From the cell containing the given text, extract its center point as [x, y] coordinate. 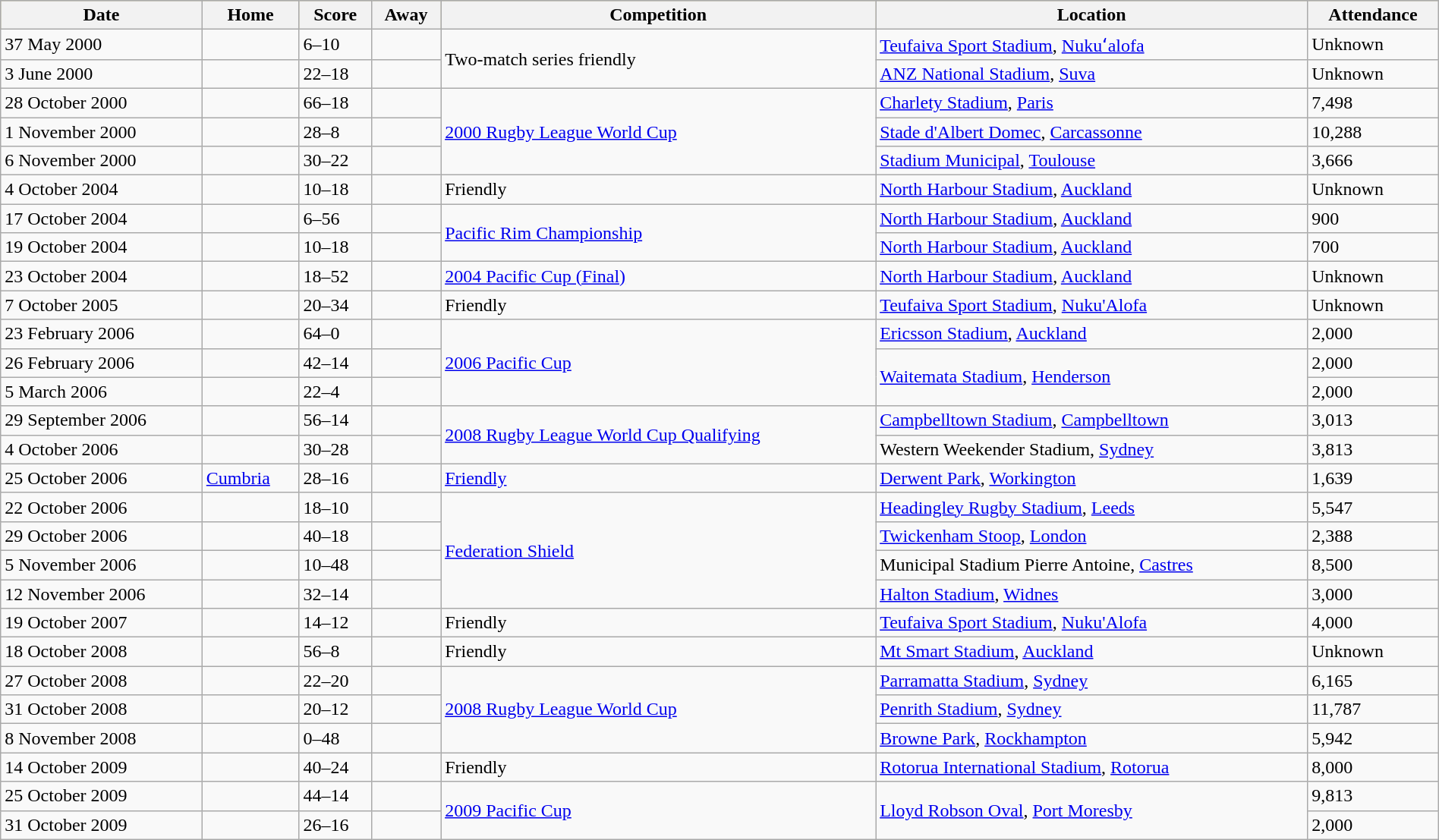
Federation Shield [659, 550]
Parramatta Stadium, Sydney [1091, 681]
23 February 2006 [102, 334]
31 October 2009 [102, 825]
22–4 [335, 392]
4 October 2006 [102, 449]
Rotorua International Stadium, Rotorua [1091, 767]
Municipal Stadium Pierre Antoine, Castres [1091, 565]
Home [250, 15]
32–14 [335, 594]
Two-match series friendly [659, 59]
4 October 2004 [102, 190]
2,388 [1374, 536]
2008 Rugby League World Cup Qualifying [659, 435]
18 October 2008 [102, 652]
37 May 2000 [102, 45]
Penrith Stadium, Sydney [1091, 709]
6–56 [335, 219]
1,639 [1374, 478]
Pacific Rim Championship [659, 233]
20–34 [335, 305]
Lloyd Robson Oval, Port Moresby [1091, 810]
Campbelltown Stadium, Campbelltown [1091, 420]
5 November 2006 [102, 565]
Waitemata Stadium, Henderson [1091, 377]
64–0 [335, 334]
56–8 [335, 652]
31 October 2008 [102, 709]
7 October 2005 [102, 305]
900 [1374, 219]
5,942 [1374, 738]
Away [405, 15]
Twickenham Stoop, London [1091, 536]
2000 Rugby League World Cup [659, 131]
28 October 2000 [102, 102]
3 June 2000 [102, 74]
Date [102, 15]
Halton Stadium, Widnes [1091, 594]
20–12 [335, 709]
Teufaiva Sport Stadium, Nukuʻalofa [1091, 45]
14–12 [335, 623]
1 November 2000 [102, 131]
14 October 2009 [102, 767]
19 October 2004 [102, 247]
2006 Pacific Cup [659, 363]
22 October 2006 [102, 507]
Mt Smart Stadium, Auckland [1091, 652]
9,813 [1374, 796]
30–28 [335, 449]
25 October 2009 [102, 796]
10–48 [335, 565]
5,547 [1374, 507]
22–18 [335, 74]
6,165 [1374, 681]
30–22 [335, 161]
5 March 2006 [102, 392]
23 October 2004 [102, 276]
29 September 2006 [102, 420]
3,666 [1374, 161]
7,498 [1374, 102]
18–52 [335, 276]
22–20 [335, 681]
40–18 [335, 536]
28–8 [335, 131]
Charlety Stadium, Paris [1091, 102]
42–14 [335, 363]
11,787 [1374, 709]
2009 Pacific Cup [659, 810]
44–14 [335, 796]
Stadium Municipal, Toulouse [1091, 161]
40–24 [335, 767]
2004 Pacific Cup (Final) [659, 276]
700 [1374, 247]
3,013 [1374, 420]
19 October 2007 [102, 623]
Location [1091, 15]
10,288 [1374, 131]
2008 Rugby League World Cup [659, 709]
28–16 [335, 478]
8,000 [1374, 767]
56–14 [335, 420]
8,500 [1374, 565]
8 November 2008 [102, 738]
26 February 2006 [102, 363]
Cumbria [250, 478]
29 October 2006 [102, 536]
ANZ National Stadium, Suva [1091, 74]
25 October 2006 [102, 478]
Attendance [1374, 15]
Browne Park, Rockhampton [1091, 738]
Stade d'Albert Domec, Carcassonne [1091, 131]
Score [335, 15]
Headingley Rugby Stadium, Leeds [1091, 507]
Ericsson Stadium, Auckland [1091, 334]
26–16 [335, 825]
17 October 2004 [102, 219]
6 November 2000 [102, 161]
Western Weekender Stadium, Sydney [1091, 449]
27 October 2008 [102, 681]
Competition [659, 15]
0–48 [335, 738]
18–10 [335, 507]
12 November 2006 [102, 594]
Derwent Park, Workington [1091, 478]
4,000 [1374, 623]
6–10 [335, 45]
66–18 [335, 102]
3,813 [1374, 449]
3,000 [1374, 594]
